Return the [x, y] coordinate for the center point of the cell that contains the specified text.  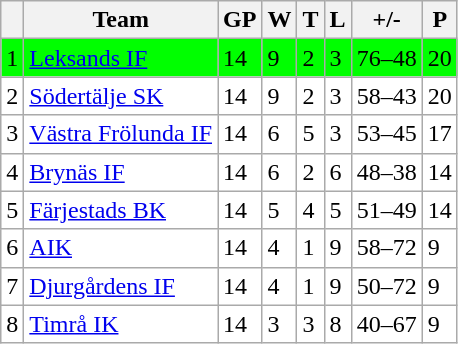
W [280, 20]
51–49 [386, 210]
AIK [121, 248]
58–72 [386, 248]
Team [121, 20]
58–43 [386, 96]
Brynäs IF [121, 172]
76–48 [386, 58]
Djurgårdens IF [121, 286]
7 [12, 286]
17 [440, 134]
P [440, 20]
Timrå IK [121, 324]
Södertälje SK [121, 96]
40–67 [386, 324]
Leksands IF [121, 58]
48–38 [386, 172]
+/- [386, 20]
50–72 [386, 286]
T [310, 20]
53–45 [386, 134]
GP [240, 20]
L [338, 20]
Färjestads BK [121, 210]
Västra Frölunda IF [121, 134]
